Output the [X, Y] coordinate of the center of the cell containing the given text.  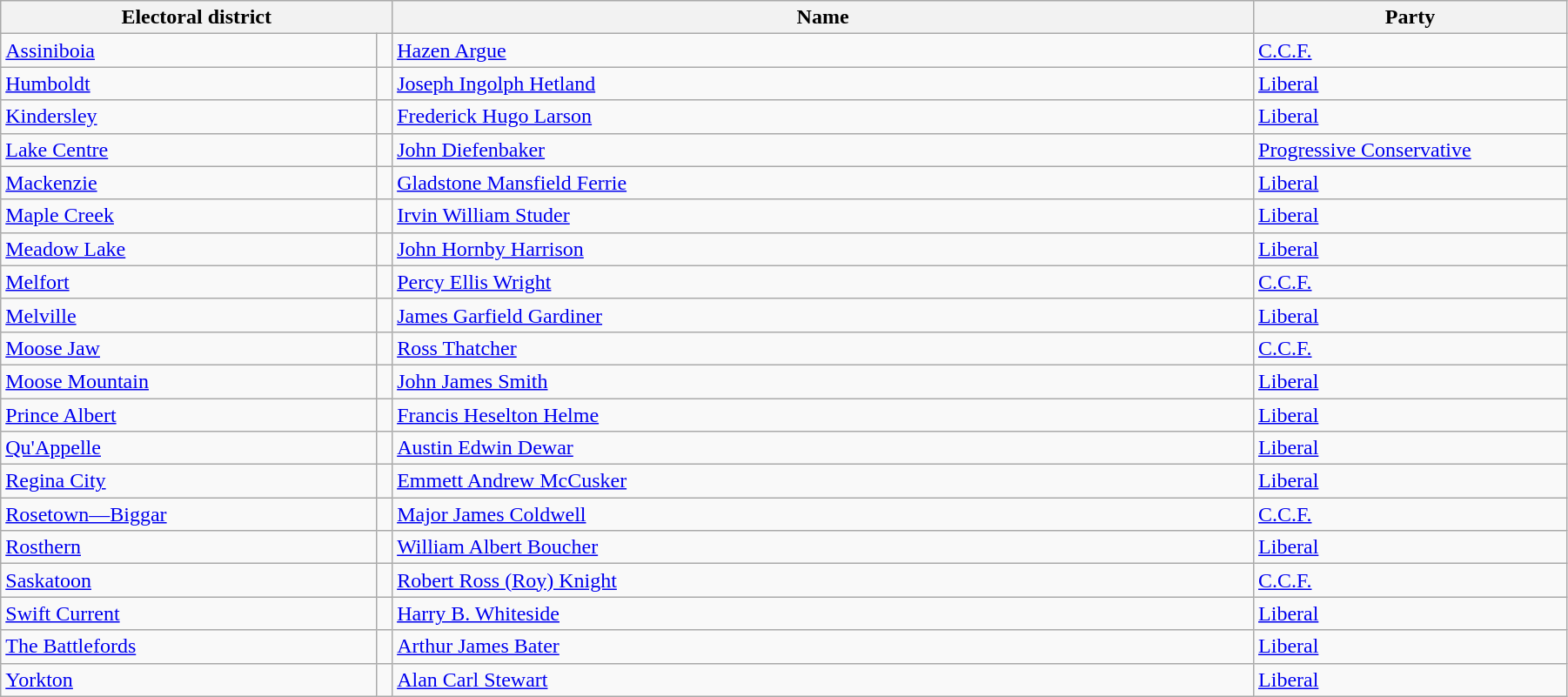
Harry B. Whiteside [823, 613]
Saskatoon [189, 580]
Gladstone Mansfield Ferrie [823, 183]
Austin Edwin Dewar [823, 448]
Progressive Conservative [1411, 150]
Irvin William Studer [823, 216]
Robert Ross (Roy) Knight [823, 580]
Major James Coldwell [823, 514]
Ross Thatcher [823, 348]
Lake Centre [189, 150]
John James Smith [823, 381]
Joseph Ingolph Hetland [823, 84]
Assiniboia [189, 50]
Emmett Andrew McCusker [823, 481]
Qu'Appelle [189, 448]
Meadow Lake [189, 249]
Party [1411, 17]
James Garfield Gardiner [823, 315]
Moose Mountain [189, 381]
Frederick Hugo Larson [823, 117]
Humboldt [189, 84]
Rosthern [189, 547]
Melville [189, 315]
Mackenzie [189, 183]
Hazen Argue [823, 50]
John Hornby Harrison [823, 249]
Regina City [189, 481]
Swift Current [189, 613]
Kindersley [189, 117]
The Battlefords [189, 647]
Arthur James Bater [823, 647]
Yorkton [189, 680]
Melfort [189, 282]
William Albert Boucher [823, 547]
Percy Ellis Wright [823, 282]
Moose Jaw [189, 348]
Electoral district [197, 17]
Francis Heselton Helme [823, 415]
Maple Creek [189, 216]
Prince Albert [189, 415]
Rosetown—Biggar [189, 514]
John Diefenbaker [823, 150]
Alan Carl Stewart [823, 680]
Name [823, 17]
